Provide the [x, y] coordinate of the cell's center where the given text is located.  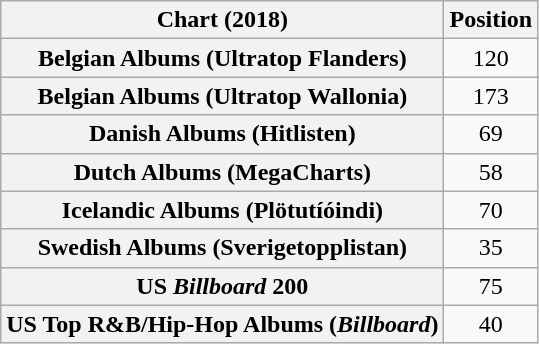
Swedish Albums (Sverigetopplistan) [222, 248]
Position [491, 20]
US Billboard 200 [222, 286]
173 [491, 96]
58 [491, 172]
Danish Albums (Hitlisten) [222, 134]
Icelandic Albums (Plötutíóindi) [222, 210]
35 [491, 248]
Chart (2018) [222, 20]
70 [491, 210]
Dutch Albums (MegaCharts) [222, 172]
Belgian Albums (Ultratop Wallonia) [222, 96]
75 [491, 286]
120 [491, 58]
69 [491, 134]
US Top R&B/Hip-Hop Albums (Billboard) [222, 324]
Belgian Albums (Ultratop Flanders) [222, 58]
40 [491, 324]
